Extract the (X, Y) coordinate from the center of the cell holding the provided text.  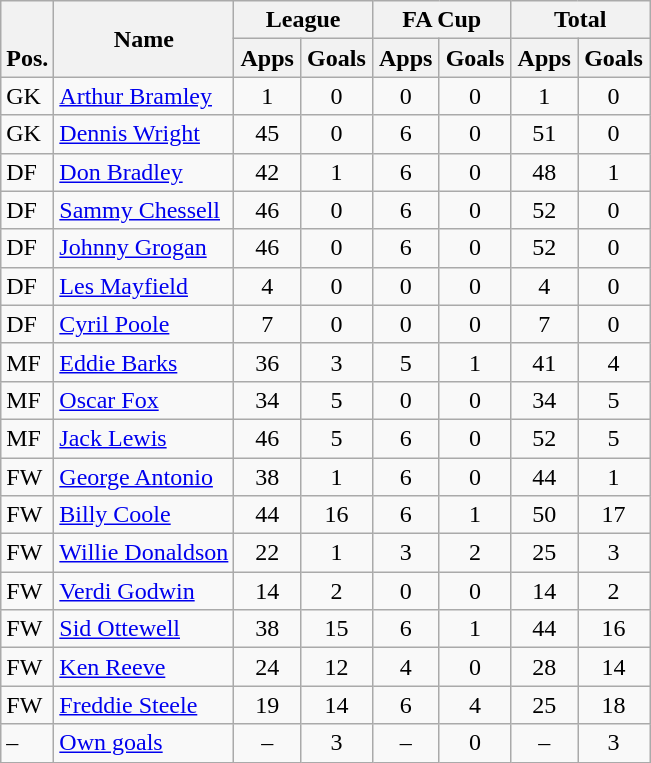
Freddie Steele (144, 705)
Don Bradley (144, 172)
48 (544, 172)
Willie Donaldson (144, 553)
22 (268, 553)
15 (336, 629)
Johnny Grogan (144, 248)
19 (268, 705)
36 (268, 362)
12 (336, 667)
Pos. (28, 39)
Arthur Bramley (144, 96)
George Antonio (144, 477)
Name (144, 39)
45 (268, 134)
51 (544, 134)
Verdi Godwin (144, 591)
50 (544, 515)
Oscar Fox (144, 400)
18 (614, 705)
FA Cup (442, 20)
Cyril Poole (144, 324)
Ken Reeve (144, 667)
41 (544, 362)
Total (580, 20)
24 (268, 667)
Sid Ottewell (144, 629)
42 (268, 172)
Sammy Chessell (144, 210)
Dennis Wright (144, 134)
Billy Coole (144, 515)
Jack Lewis (144, 438)
League (304, 20)
Les Mayfield (144, 286)
Eddie Barks (144, 362)
28 (544, 667)
Own goals (144, 743)
17 (614, 515)
